Locate the cell with the specified text and output its (X, Y) center coordinate. 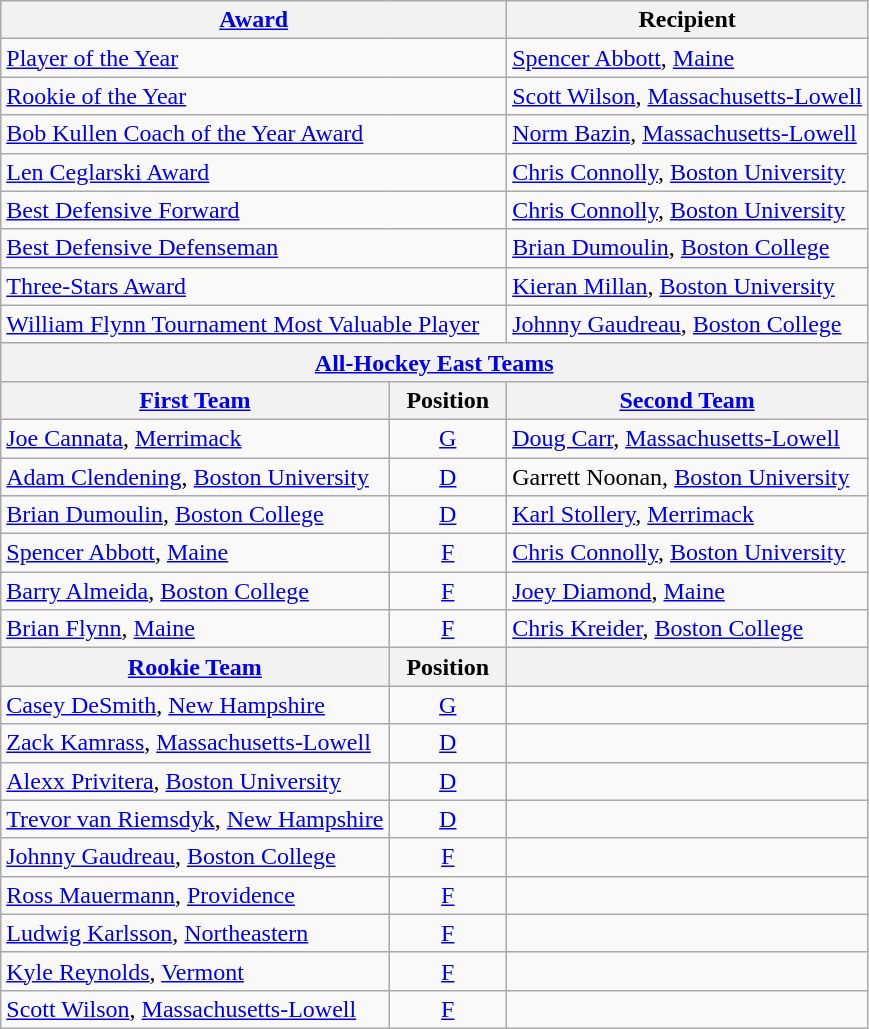
Chris Kreider, Boston College (688, 629)
Len Ceglarski Award (254, 172)
Joe Cannata, Merrimack (195, 438)
Recipient (688, 20)
All-Hockey East Teams (434, 362)
Second Team (688, 400)
Ross Mauermann, Providence (195, 895)
William Flynn Tournament Most Valuable Player (254, 324)
Three-Stars Award (254, 286)
Bob Kullen Coach of the Year Award (254, 134)
Ludwig Karlsson, Northeastern (195, 933)
Brian Flynn, Maine (195, 629)
Doug Carr, Massachusetts-Lowell (688, 438)
Rookie Team (195, 667)
Kyle Reynolds, Vermont (195, 971)
Barry Almeida, Boston College (195, 591)
Best Defensive Forward (254, 210)
Adam Clendening, Boston University (195, 477)
Trevor van Riemsdyk, New Hampshire (195, 819)
Kieran Millan, Boston University (688, 286)
Joey Diamond, Maine (688, 591)
Rookie of the Year (254, 96)
Best Defensive Defenseman (254, 248)
Garrett Noonan, Boston University (688, 477)
Karl Stollery, Merrimack (688, 515)
Casey DeSmith, New Hampshire (195, 705)
Award (254, 20)
Player of the Year (254, 58)
First Team (195, 400)
Zack Kamrass, Massachusetts-Lowell (195, 743)
Alexx Privitera, Boston University (195, 781)
Norm Bazin, Massachusetts-Lowell (688, 134)
